Capture the cell that displays the provided text and extract its [x, y] central coordinate. 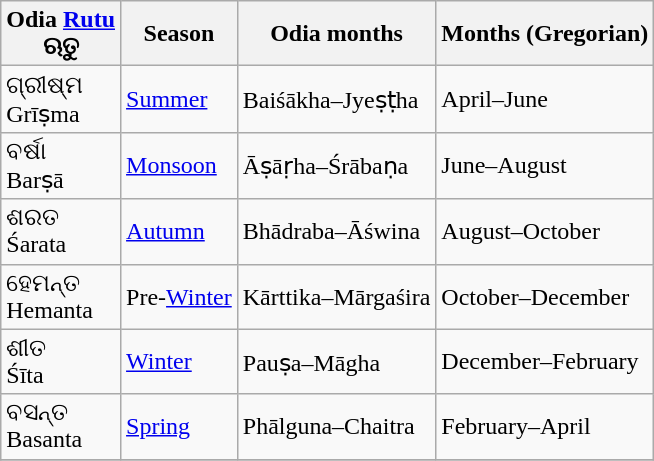
Phālguna–Chaitra [336, 426]
Baiśākha–Jyeṣṭha [336, 100]
Kārttika–Mārgaśira [336, 296]
October–December [545, 296]
ହେମନ୍ତHemanta [61, 296]
ବର୍ଷାBarṣā [61, 166]
Autumn [180, 232]
Winter [180, 362]
ଗ୍ରୀଷ୍ମGrīṣma [61, 100]
June–August [545, 166]
Summer [180, 100]
Odia months [336, 34]
ଶୀତŚīta [61, 362]
Monsoon [180, 166]
Odia Rutuଋତୁ [61, 34]
ଶରତŚarata [61, 232]
Season [180, 34]
April–June [545, 100]
ବସନ୍ତBasanta [61, 426]
Pre-Winter [180, 296]
Bhādraba–Āświna [336, 232]
December–February [545, 362]
August–October [545, 232]
February–April [545, 426]
Months (Gregorian) [545, 34]
Spring [180, 426]
Pauṣa–Māgha [336, 362]
Āṣāṛha–Śrābaṇa [336, 166]
